Find where the given text appears and provide that cell's center as [x, y] coordinate. 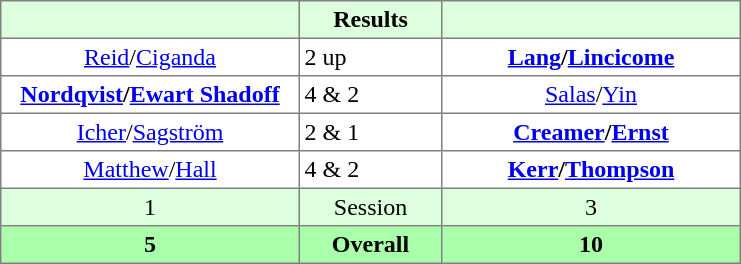
Creamer/Ernst [591, 132]
2 & 1 [370, 132]
3 [591, 207]
Results [370, 20]
2 up [370, 57]
Matthew/Hall [150, 170]
Kerr/Thompson [591, 170]
10 [591, 245]
Icher/Sagström [150, 132]
Session [370, 207]
Overall [370, 245]
1 [150, 207]
Salas/Yin [591, 95]
Nordqvist/Ewart Shadoff [150, 95]
Lang/Lincicome [591, 57]
5 [150, 245]
Reid/Ciganda [150, 57]
